Output the [x, y] coordinate of the center of the cell containing the given text.  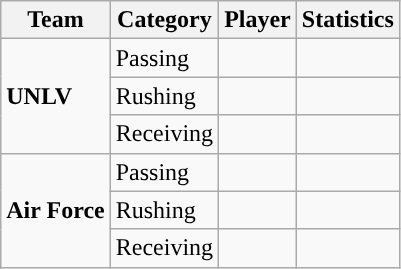
Player [258, 20]
Statistics [348, 20]
UNLV [56, 96]
Category [164, 20]
Team [56, 20]
Air Force [56, 210]
